Scan for the cell matching the given text and deliver its (x, y) coordinate at center. 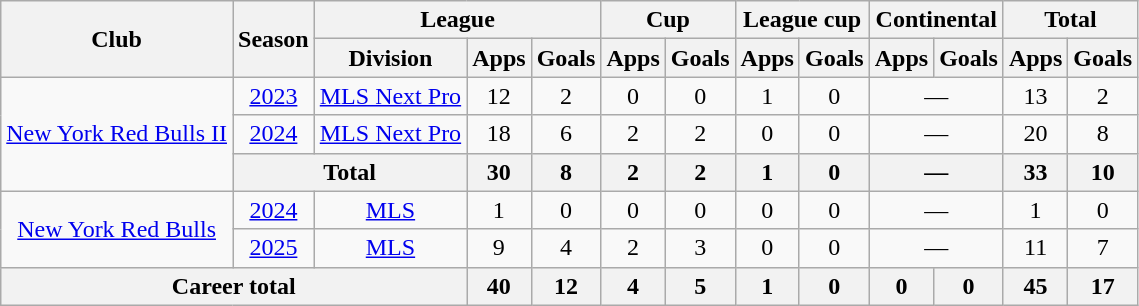
33 (1035, 172)
2025 (273, 248)
Cup (668, 20)
6 (566, 134)
League cup (802, 20)
Division (390, 58)
3 (700, 248)
30 (499, 172)
7 (1103, 248)
13 (1035, 96)
2023 (273, 96)
Career total (234, 286)
5 (700, 286)
League (458, 20)
40 (499, 286)
New York Red Bulls II (117, 134)
45 (1035, 286)
9 (499, 248)
Club (117, 39)
11 (1035, 248)
18 (499, 134)
17 (1103, 286)
New York Red Bulls (117, 229)
10 (1103, 172)
Continental (936, 20)
20 (1035, 134)
Season (273, 39)
